Return the (x, y) coordinate for the center point of the cell that contains the specified text.  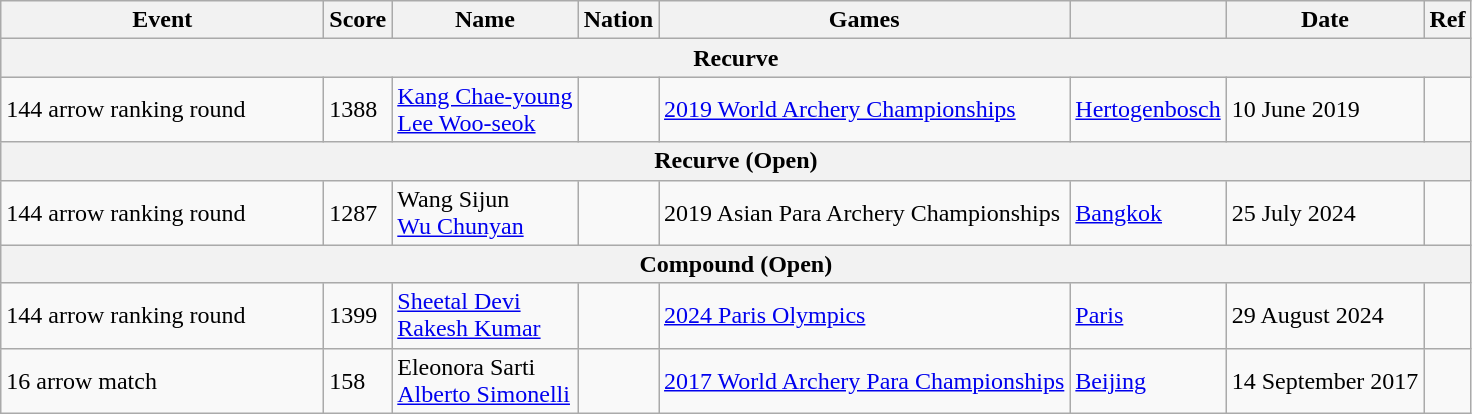
Ref (1448, 20)
Recurve (736, 58)
2019 Asian Para Archery Championships (864, 212)
10 June 2019 (1325, 110)
2019 World Archery Championships (864, 110)
Name (485, 20)
Event (162, 20)
Beijing (1148, 380)
Hertogenbosch (1148, 110)
Score (358, 20)
14 September 2017 (1325, 380)
Nation (618, 20)
1287 (358, 212)
Wang SijunWu Chunyan (485, 212)
Recurve (Open) (736, 161)
2017 World Archery Para Championships (864, 380)
2024 Paris Olympics (864, 316)
158 (358, 380)
Paris (1148, 316)
1399 (358, 316)
Kang Chae-youngLee Woo-seok (485, 110)
Bangkok (1148, 212)
Games (864, 20)
Sheetal DeviRakesh Kumar (485, 316)
16 arrow match (162, 380)
Eleonora SartiAlberto Simonelli (485, 380)
25 July 2024 (1325, 212)
1388 (358, 110)
Date (1325, 20)
Compound (Open) (736, 264)
29 August 2024 (1325, 316)
